Return the [x, y] coordinate for the center point of the cell that contains the specified text.  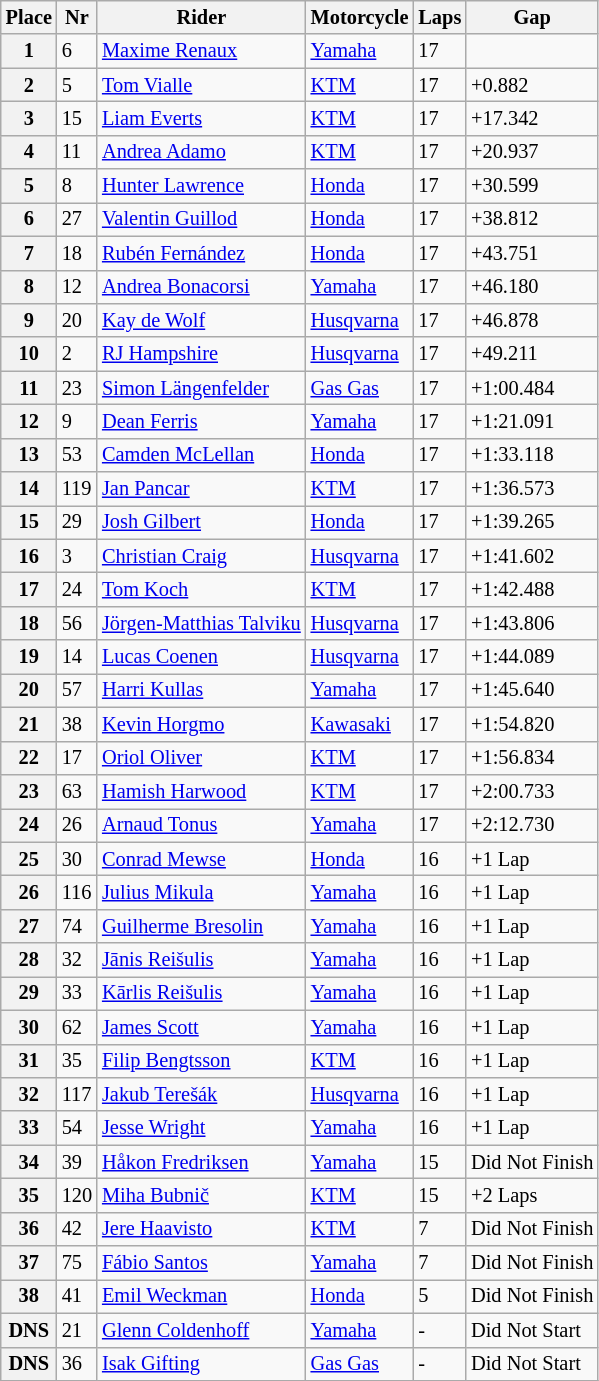
Valentin Guillod [202, 219]
+20.937 [532, 152]
+30.599 [532, 186]
Isak Gifting [202, 1364]
+0.882 [532, 85]
+43.751 [532, 253]
Andrea Bonacorsi [202, 287]
31 [29, 1061]
+1:36.573 [532, 489]
74 [77, 926]
Hamish Harwood [202, 791]
+1:54.820 [532, 724]
Håkon Fredriksen [202, 1162]
Dean Ferris [202, 421]
Camden McLellan [202, 455]
37 [29, 1263]
+38.812 [532, 219]
+1:41.602 [532, 556]
28 [29, 960]
34 [29, 1162]
+2 Laps [532, 1195]
Lucas Coenen [202, 657]
RJ Hampshire [202, 354]
Oriol Oliver [202, 758]
James Scott [202, 1027]
Kevin Horgmo [202, 724]
117 [77, 1094]
Arnaud Tonus [202, 825]
Maxime Renaux [202, 51]
+1:42.488 [532, 589]
62 [77, 1027]
Hunter Lawrence [202, 186]
Liam Everts [202, 118]
Rubén Fernández [202, 253]
Kārlis Reišulis [202, 993]
Simon Längenfelder [202, 388]
Glenn Coldenhoff [202, 1330]
4 [29, 152]
Tom Koch [202, 589]
+1:00.484 [532, 388]
41 [77, 1296]
Christian Craig [202, 556]
Laps [440, 17]
Gap [532, 17]
+46.878 [532, 320]
+17.342 [532, 118]
120 [77, 1195]
+49.211 [532, 354]
Miha Bubnič [202, 1195]
Andrea Adamo [202, 152]
Jan Pancar [202, 489]
Julius Mikula [202, 892]
+1:33.118 [532, 455]
10 [29, 354]
Kawasaki [360, 724]
Jānis Reišulis [202, 960]
Jesse Wright [202, 1128]
Fábio Santos [202, 1263]
Jakub Terešák [202, 1094]
Tom Vialle [202, 85]
75 [77, 1263]
+2:12.730 [532, 825]
Josh Gilbert [202, 522]
+1:43.806 [532, 623]
+1:45.640 [532, 690]
53 [77, 455]
+1:56.834 [532, 758]
Jörgen-Matthias Talviku [202, 623]
+46.180 [532, 287]
Motorcycle [360, 17]
+1:21.091 [532, 421]
57 [77, 690]
Filip Bengtsson [202, 1061]
Emil Weckman [202, 1296]
56 [77, 623]
13 [29, 455]
Guilherme Bresolin [202, 926]
Place [29, 17]
+1:44.089 [532, 657]
Rider [202, 17]
39 [77, 1162]
+2:00.733 [532, 791]
25 [29, 859]
119 [77, 489]
Kay de Wolf [202, 320]
22 [29, 758]
Conrad Mewse [202, 859]
Jere Haavisto [202, 1229]
Harri Kullas [202, 690]
Nr [77, 17]
1 [29, 51]
+1:39.265 [532, 522]
63 [77, 791]
116 [77, 892]
54 [77, 1128]
19 [29, 657]
42 [77, 1229]
